Find where the given text appears and provide that cell's center as (X, Y) coordinate. 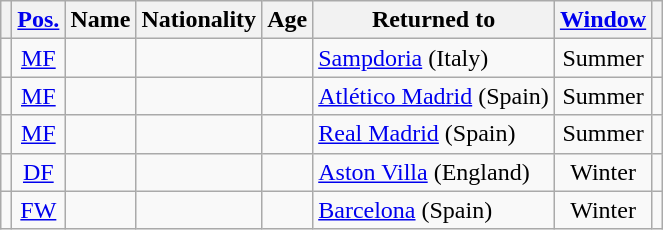
Age (288, 20)
Name (100, 20)
Barcelona (Spain) (434, 210)
Atlético Madrid (Spain) (434, 96)
Nationality (199, 20)
Sampdoria (Italy) (434, 58)
FW (38, 210)
Real Madrid (Spain) (434, 134)
Window (602, 20)
Pos. (38, 20)
DF (38, 172)
Returned to (434, 20)
Aston Villa (England) (434, 172)
